Identify which cell holds the provided text, then report its (X, Y) central coordinate. 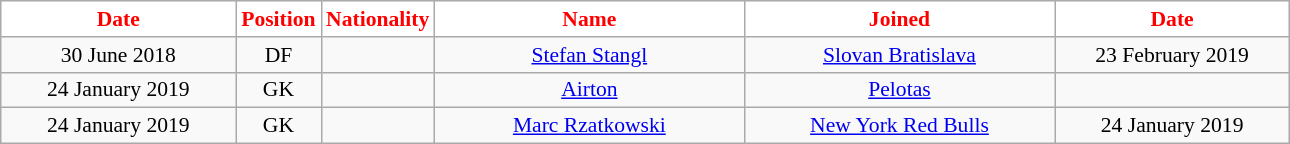
Joined (899, 19)
Slovan Bratislava (899, 55)
Airton (589, 90)
23 February 2019 (1172, 55)
Pelotas (899, 90)
Stefan Stangl (589, 55)
DF (278, 55)
Position (278, 19)
30 June 2018 (118, 55)
Nationality (378, 19)
New York Red Bulls (899, 126)
Marc Rzatkowski (589, 126)
Name (589, 19)
